Pinpoint the cell where the given text exists, returning its (X, Y) midpoint coordinate. 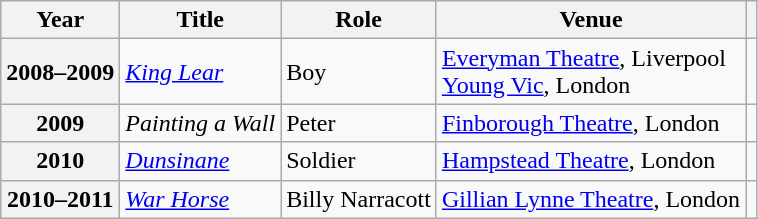
King Lear (200, 72)
Venue (590, 20)
War Horse (200, 199)
Hampstead Theatre, London (590, 161)
Title (200, 20)
2010 (60, 161)
Dunsinane (200, 161)
Everyman Theatre, LiverpoolYoung Vic, London (590, 72)
2008–2009 (60, 72)
Billy Narracott (359, 199)
Painting a Wall (200, 123)
Soldier (359, 161)
Peter (359, 123)
Year (60, 20)
Boy (359, 72)
Finborough Theatre, London (590, 123)
2010–2011 (60, 199)
Gillian Lynne Theatre, London (590, 199)
2009 (60, 123)
Role (359, 20)
